Search for the cell housing the specified text and yield its [x, y] center coordinate. 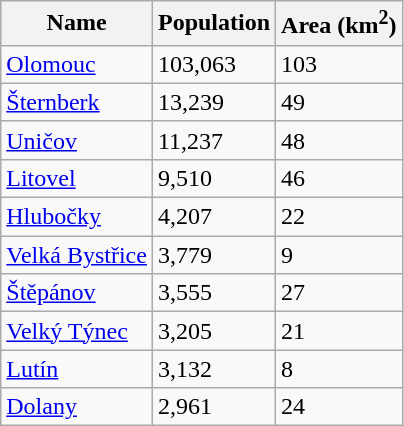
8 [340, 369]
Olomouc [77, 64]
103,063 [214, 64]
Velký Týnec [77, 331]
2,961 [214, 407]
48 [340, 140]
9,510 [214, 178]
3,779 [214, 255]
103 [340, 64]
Dolany [77, 407]
9 [340, 255]
Velká Bystřice [77, 255]
Uničov [77, 140]
46 [340, 178]
3,132 [214, 369]
Hlubočky [77, 217]
3,205 [214, 331]
21 [340, 331]
27 [340, 293]
4,207 [214, 217]
24 [340, 407]
Litovel [77, 178]
Name [77, 24]
13,239 [214, 102]
Šternberk [77, 102]
Population [214, 24]
Area (km2) [340, 24]
3,555 [214, 293]
Štěpánov [77, 293]
22 [340, 217]
11,237 [214, 140]
49 [340, 102]
Lutín [77, 369]
